Detect which cell encompasses the target text, then output its [X, Y] center coordinate. 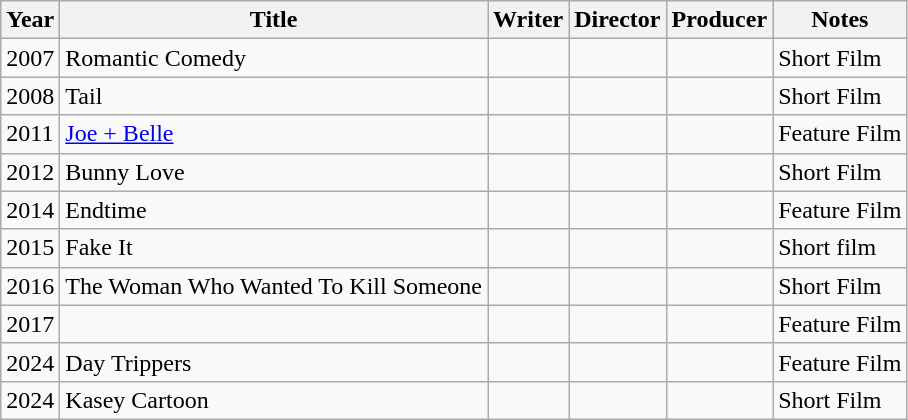
Endtime [274, 210]
Title [274, 20]
2007 [30, 58]
2011 [30, 134]
2017 [30, 324]
Tail [274, 96]
Notes [840, 20]
2008 [30, 96]
Short film [840, 248]
2014 [30, 210]
Day Trippers [274, 362]
Kasey Cartoon [274, 400]
Bunny Love [274, 172]
Producer [720, 20]
Romantic Comedy [274, 58]
2016 [30, 286]
Year [30, 20]
2015 [30, 248]
The Woman Who Wanted To Kill Someone [274, 286]
Joe + Belle [274, 134]
Fake It [274, 248]
Director [618, 20]
2012 [30, 172]
Writer [528, 20]
